Identify which cell holds the provided text, then report its (X, Y) central coordinate. 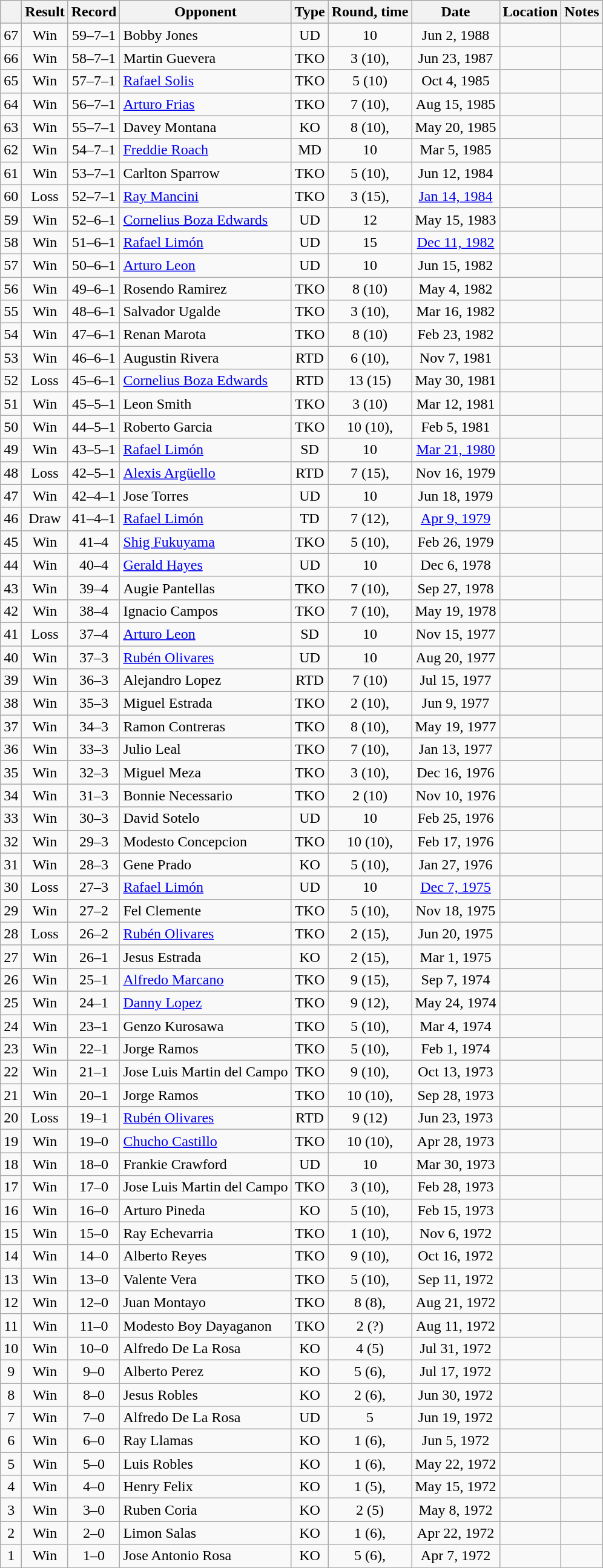
Feb 5, 1981 (455, 427)
9 (11, 1371)
29 (11, 911)
Julio Leal (206, 749)
52 (11, 381)
Feb 25, 1976 (455, 819)
37–3 (94, 657)
Aug 11, 1972 (455, 1325)
41 (11, 634)
Arturo Pineda (206, 1210)
Leon Smith (206, 404)
22–1 (94, 1049)
Jan 13, 1977 (455, 749)
46 (11, 519)
43–5–1 (94, 450)
19–1 (94, 1118)
Nov 6, 1972 (455, 1233)
11–0 (94, 1325)
36 (11, 749)
49–6–1 (94, 289)
Dec 7, 1975 (455, 888)
59 (11, 219)
28–3 (94, 865)
29–3 (94, 842)
Dec 16, 1976 (455, 772)
42 (11, 611)
52–7–1 (94, 196)
35–3 (94, 703)
Mar 1, 1975 (455, 957)
May 22, 1972 (455, 1464)
21–1 (94, 1072)
Ray Echevarria (206, 1233)
Nov 10, 1976 (455, 796)
63 (11, 127)
1–0 (94, 1556)
Aug 20, 1977 (455, 657)
Alberto Reyes (206, 1256)
18–0 (94, 1164)
4–0 (94, 1487)
Bobby Jones (206, 35)
Valente Vera (206, 1279)
41–4 (94, 542)
Dec 6, 1978 (455, 565)
55–7–1 (94, 127)
Alfredo Marcano (206, 980)
Jun 20, 1975 (455, 934)
61 (11, 173)
Feb 23, 1982 (455, 335)
Sep 11, 1972 (455, 1279)
24 (11, 1026)
13 (11, 1279)
Nov 18, 1975 (455, 911)
Jun 5, 1972 (455, 1441)
Rosendo Ramirez (206, 289)
20–1 (94, 1095)
Ignacio Campos (206, 611)
Alejandro Lopez (206, 680)
Notes (582, 12)
13–0 (94, 1279)
Salvador Ugalde (206, 312)
62 (11, 150)
Jun 12, 1984 (455, 173)
15–0 (94, 1233)
Feb 26, 1979 (455, 542)
Alexis Argüello (206, 473)
34 (11, 796)
2 (5) (370, 1510)
May 4, 1982 (455, 289)
Mar 30, 1973 (455, 1164)
4 (11, 1487)
39 (11, 680)
Type (310, 12)
Bonnie Necessario (206, 796)
Davey Montana (206, 127)
Fel Clemente (206, 911)
Ramon Contreras (206, 726)
Jun 15, 1982 (455, 265)
47 (11, 496)
38 (11, 703)
Nov 15, 1977 (455, 634)
51 (11, 404)
Jun 23, 1973 (455, 1118)
Jose Antonio Rosa (206, 1556)
7 (11, 1418)
23–1 (94, 1026)
Sep 7, 1974 (455, 980)
25–1 (94, 980)
47–6–1 (94, 335)
Draw (45, 519)
65 (11, 81)
57–7–1 (94, 81)
Jul 15, 1977 (455, 680)
Renan Marota (206, 335)
54–7–1 (94, 150)
MD (310, 150)
Jun 23, 1987 (455, 58)
TD (310, 519)
Augie Pantellas (206, 588)
6–0 (94, 1441)
3 (10) (370, 404)
3 (11, 1510)
37 (11, 726)
Luis Robles (206, 1464)
59–7–1 (94, 35)
8 (11, 1394)
May 8, 1972 (455, 1510)
Genzo Kurosawa (206, 1026)
27–2 (94, 911)
56–7–1 (94, 104)
50 (11, 427)
May 24, 1974 (455, 1003)
38–4 (94, 611)
Rafael Solis (206, 81)
2 (11, 1533)
2 (6), (370, 1394)
6 (10), (370, 358)
36–3 (94, 680)
Sep 28, 1973 (455, 1095)
Oct 13, 1973 (455, 1072)
2 (10) (370, 796)
3–0 (94, 1510)
1 (5), (370, 1487)
25 (11, 1003)
Mar 21, 1980 (455, 450)
Ray Llamas (206, 1441)
Feb 15, 1973 (455, 1210)
46–6–1 (94, 358)
Martin Guevera (206, 58)
7 (12), (370, 519)
32 (11, 842)
Miguel Estrada (206, 703)
Oct 16, 1972 (455, 1256)
Feb 17, 1976 (455, 842)
27 (11, 957)
53–7–1 (94, 173)
44 (11, 565)
26 (11, 980)
14 (11, 1256)
41–4–1 (94, 519)
Jesus Estrada (206, 957)
4 (5) (370, 1348)
21 (11, 1095)
Nov 7, 1981 (455, 358)
Location (530, 12)
18 (11, 1164)
14–0 (94, 1256)
2 (10), (370, 703)
30 (11, 888)
Sep 27, 1978 (455, 588)
26–2 (94, 934)
May 20, 1985 (455, 127)
16 (11, 1210)
Mar 4, 1974 (455, 1026)
Feb 1, 1974 (455, 1049)
2–0 (94, 1533)
45 (11, 542)
22 (11, 1072)
67 (11, 35)
Modesto Concepcion (206, 842)
60 (11, 196)
58 (11, 242)
3 (15), (370, 196)
37–4 (94, 634)
Henry Felix (206, 1487)
May 19, 1978 (455, 611)
11 (11, 1325)
8–0 (94, 1394)
Jose Torres (206, 496)
Limon Salas (206, 1533)
Jan 14, 1984 (455, 196)
27–3 (94, 888)
31–3 (94, 796)
Gerald Hayes (206, 565)
Apr 9, 1979 (455, 519)
40–4 (94, 565)
53 (11, 358)
Jun 2, 1988 (455, 35)
20 (11, 1118)
30–3 (94, 819)
57 (11, 265)
Juan Montayo (206, 1302)
10–0 (94, 1348)
Jul 17, 1972 (455, 1371)
9 (12) (370, 1118)
Feb 28, 1973 (455, 1187)
42–4–1 (94, 496)
Oct 4, 1985 (455, 81)
13 (15) (370, 381)
Miguel Meza (206, 772)
Mar 12, 1981 (455, 404)
1 (11, 1556)
32–3 (94, 772)
5–0 (94, 1464)
Mar 5, 1985 (455, 150)
Chucho Castillo (206, 1141)
51–6–1 (94, 242)
35 (11, 772)
40 (11, 657)
Record (94, 12)
Ray Mancini (206, 196)
9 (12), (370, 1003)
May 19, 1977 (455, 726)
17–0 (94, 1187)
Carlton Sparrow (206, 173)
64 (11, 104)
42–5–1 (94, 473)
16–0 (94, 1210)
28 (11, 934)
66 (11, 58)
Alberto Perez (206, 1371)
Modesto Boy Dayaganon (206, 1325)
Nov 16, 1979 (455, 473)
26–1 (94, 957)
Apr 28, 1973 (455, 1141)
Jun 19, 1972 (455, 1418)
44–5–1 (94, 427)
45–5–1 (94, 404)
19–0 (94, 1141)
48 (11, 473)
58–7–1 (94, 58)
52–6–1 (94, 219)
56 (11, 289)
34–3 (94, 726)
55 (11, 312)
19 (11, 1141)
Danny Lopez (206, 1003)
7 (15), (370, 473)
Augustin Rivera (206, 358)
Frankie Crawford (206, 1164)
7–0 (94, 1418)
9 (15), (370, 980)
Freddie Roach (206, 150)
Arturo Frias (206, 104)
1 (10), (370, 1233)
Opponent (206, 12)
Aug 21, 1972 (455, 1302)
Apr 7, 1972 (455, 1556)
Gene Prado (206, 865)
Jun 30, 1972 (455, 1394)
48–6–1 (94, 312)
9–0 (94, 1371)
8 (8), (370, 1302)
45–6–1 (94, 381)
31 (11, 865)
33–3 (94, 749)
Dec 11, 1982 (455, 242)
Result (45, 12)
May 30, 1981 (455, 381)
Round, time (370, 12)
7 (10) (370, 680)
Date (455, 12)
David Sotelo (206, 819)
6 (11, 1441)
Shig Fukuyama (206, 542)
23 (11, 1049)
Jun 9, 1977 (455, 703)
54 (11, 335)
50–6–1 (94, 265)
Mar 16, 1982 (455, 312)
May 15, 1972 (455, 1487)
12–0 (94, 1302)
24–1 (94, 1003)
Jun 18, 1979 (455, 496)
2 (?) (370, 1325)
Apr 22, 1972 (455, 1533)
Jesus Robles (206, 1394)
49 (11, 450)
5 (10) (370, 81)
Jan 27, 1976 (455, 865)
33 (11, 819)
Aug 15, 1985 (455, 104)
43 (11, 588)
Ruben Coria (206, 1510)
May 15, 1983 (455, 219)
39–4 (94, 588)
17 (11, 1187)
Jul 31, 1972 (455, 1348)
Roberto Garcia (206, 427)
